Return the (X, Y) coordinate for the center point of the cell that contains the specified text.  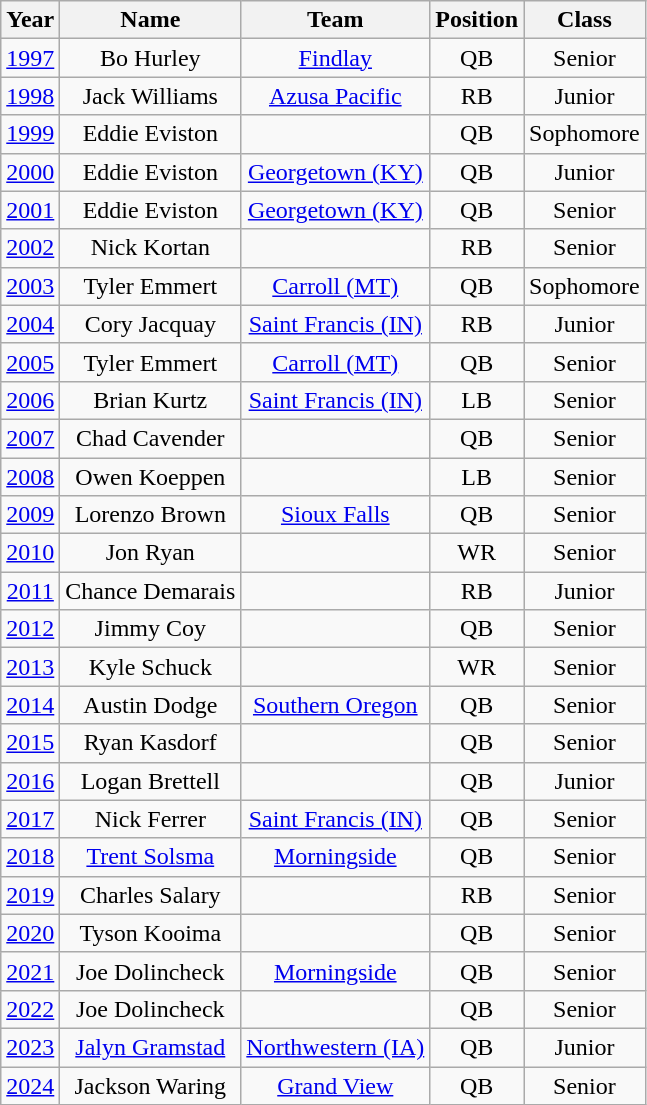
2010 (30, 553)
Jimmy Coy (150, 629)
2003 (30, 286)
2024 (30, 1085)
2022 (30, 1009)
2021 (30, 971)
1998 (30, 96)
2023 (30, 1047)
2009 (30, 515)
Northwestern (IA) (336, 1047)
2018 (30, 857)
Ryan Kasdorf (150, 743)
1997 (30, 58)
Owen Koeppen (150, 477)
Brian Kurtz (150, 400)
2017 (30, 819)
Chad Cavender (150, 438)
Kyle Schuck (150, 667)
2007 (30, 438)
2011 (30, 591)
Charles Salary (150, 895)
1999 (30, 134)
Cory Jacquay (150, 324)
2004 (30, 324)
2016 (30, 781)
Tyson Kooima (150, 933)
2000 (30, 172)
2014 (30, 705)
Logan Brettell (150, 781)
Southern Oregon (336, 705)
Nick Ferrer (150, 819)
Nick Kortan (150, 248)
2006 (30, 400)
Team (336, 20)
Findlay (336, 58)
Jackson Waring (150, 1085)
Jack Williams (150, 96)
2013 (30, 667)
2020 (30, 933)
Jon Ryan (150, 553)
2001 (30, 210)
Chance Demarais (150, 591)
2002 (30, 248)
Lorenzo Brown (150, 515)
2019 (30, 895)
2012 (30, 629)
Jalyn Gramstad (150, 1047)
Sioux Falls (336, 515)
Azusa Pacific (336, 96)
Bo Hurley (150, 58)
2015 (30, 743)
Position (477, 20)
2008 (30, 477)
Name (150, 20)
Class (585, 20)
Austin Dodge (150, 705)
Year (30, 20)
Grand View (336, 1085)
2005 (30, 362)
Trent Solsma (150, 857)
